Scan for the cell matching the given text and deliver its [x, y] coordinate at center. 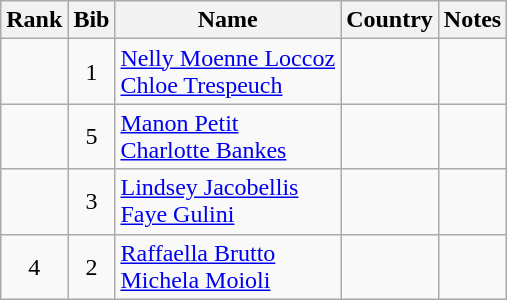
Nelly Moenne LoccozChloe Trespeuch [228, 72]
3 [92, 202]
2 [92, 266]
Notes [472, 20]
Rank [34, 20]
Lindsey JacobellisFaye Gulini [228, 202]
4 [34, 266]
1 [92, 72]
Bib [92, 20]
Raffaella BruttoMichela Moioli [228, 266]
5 [92, 136]
Manon PetitCharlotte Bankes [228, 136]
Country [390, 20]
Name [228, 20]
